Pinpoint the cell where the given text exists, returning its (X, Y) midpoint coordinate. 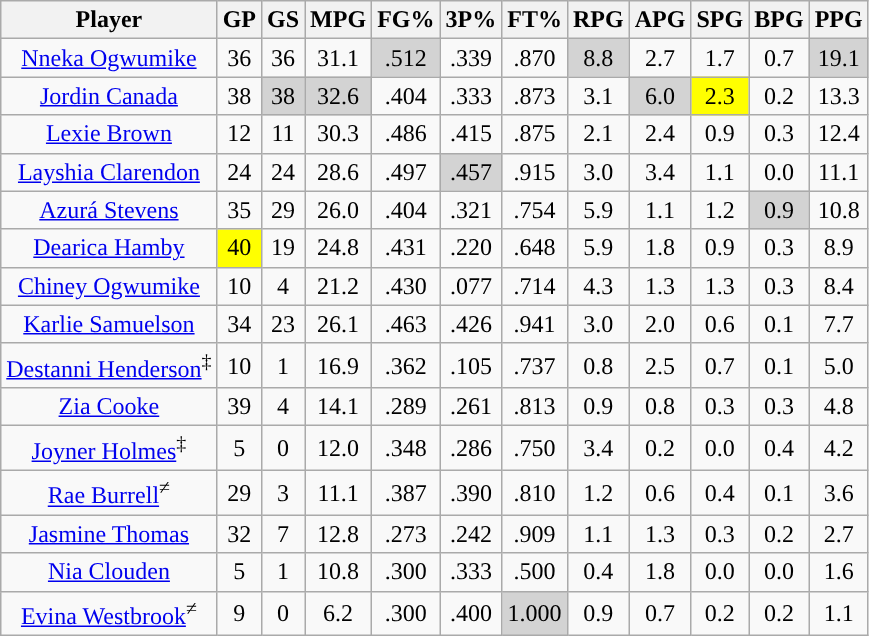
Jasmine Thomas (109, 534)
.813 (535, 407)
SPG (720, 20)
.426 (471, 324)
.400 (471, 614)
.077 (471, 286)
26.0 (338, 210)
.286 (471, 448)
.941 (535, 324)
26.1 (338, 324)
.750 (535, 448)
.362 (406, 366)
.321 (471, 210)
Layshia Clarendon (109, 172)
.754 (535, 210)
.737 (535, 366)
28.6 (338, 172)
.105 (471, 366)
Jordin Canada (109, 96)
.415 (471, 134)
.220 (471, 248)
.486 (406, 134)
Karlie Samuelson (109, 324)
.463 (406, 324)
12 (239, 134)
11 (282, 134)
.387 (406, 492)
2.3 (720, 96)
4.2 (838, 448)
.875 (535, 134)
Evina Westbrook≠ (109, 614)
1.7 (720, 58)
12.8 (338, 534)
3P% (471, 20)
1.6 (838, 572)
.648 (535, 248)
FG% (406, 20)
PPG (838, 20)
3.1 (598, 96)
.339 (471, 58)
Nia Clouden (109, 572)
.810 (535, 492)
Destanni Henderson‡ (109, 366)
23 (282, 324)
Player (109, 20)
14.1 (338, 407)
Nneka Ogwumike (109, 58)
.348 (406, 448)
40 (239, 248)
1.000 (535, 614)
9 (239, 614)
5.0 (838, 366)
13.3 (838, 96)
31.1 (338, 58)
Lexie Brown (109, 134)
34 (239, 324)
32 (239, 534)
.431 (406, 248)
FT% (535, 20)
39 (239, 407)
.512 (406, 58)
Chiney Ogwumike (109, 286)
32.6 (338, 96)
Azurá Stevens (109, 210)
4.3 (598, 286)
12.4 (838, 134)
.273 (406, 534)
MPG (338, 20)
.289 (406, 407)
.457 (471, 172)
2.0 (660, 324)
.714 (535, 286)
2.1 (598, 134)
Rae Burrell≠ (109, 492)
BPG (779, 20)
7.7 (838, 324)
.497 (406, 172)
21.2 (338, 286)
.870 (535, 58)
7 (282, 534)
3 (282, 492)
RPG (598, 20)
19 (282, 248)
4.8 (838, 407)
.390 (471, 492)
Dearica Hamby (109, 248)
GP (239, 20)
.909 (535, 534)
2.5 (660, 366)
8.8 (598, 58)
Zia Cooke (109, 407)
2.4 (660, 134)
6.0 (660, 96)
GS (282, 20)
.500 (535, 572)
.430 (406, 286)
8.4 (838, 286)
12.0 (338, 448)
19.1 (838, 58)
3.6 (838, 492)
35 (239, 210)
.915 (535, 172)
24.8 (338, 248)
.873 (535, 96)
.242 (471, 534)
.261 (471, 407)
6.2 (338, 614)
Joyner Holmes‡ (109, 448)
30.3 (338, 134)
8.9 (838, 248)
APG (660, 20)
16.9 (338, 366)
